Identify which cell holds the provided text, then report its [x, y] central coordinate. 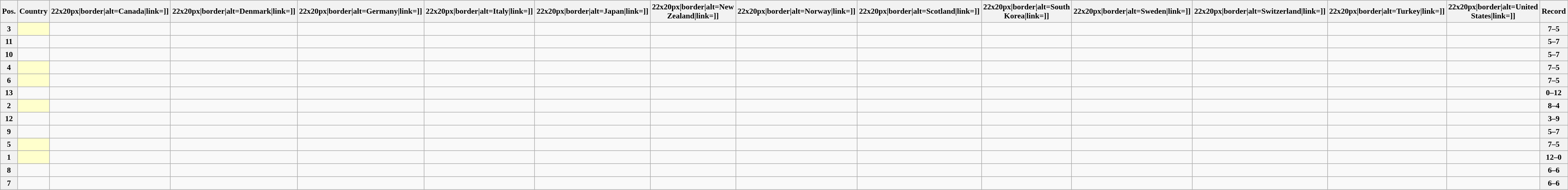
3 [9, 29]
9 [9, 132]
22x20px|border|alt=Germany|link=]] [361, 12]
22x20px|border|alt=Canada|link=]] [110, 12]
1 [9, 158]
22x20px|border|alt=Norway|link=]] [797, 12]
10 [9, 55]
11 [9, 42]
22x20px|border|alt=Scotland|link=]] [920, 12]
Pos. [9, 12]
22x20px|border|alt=Switzerland|link=]] [1260, 12]
22x20px|border|alt=Turkey|link=]] [1387, 12]
8 [9, 170]
2 [9, 106]
12–0 [1554, 158]
5 [9, 145]
12 [9, 119]
3–9 [1554, 119]
Country [34, 12]
22x20px|border|alt=United States|link=]] [1493, 12]
22x20px|border|alt=South Korea|link=]] [1027, 12]
4 [9, 67]
Record [1554, 12]
7 [9, 183]
8–4 [1554, 106]
22x20px|border|alt=Denmark|link=]] [234, 12]
22x20px|border|alt=Japan|link=]] [593, 12]
13 [9, 93]
22x20px|border|alt=Sweden|link=]] [1132, 12]
0–12 [1554, 93]
22x20px|border|alt=New Zealand|link=]] [693, 12]
6 [9, 80]
22x20px|border|alt=Italy|link=]] [479, 12]
